Locate the cell with the specified text and output its (x, y) center coordinate. 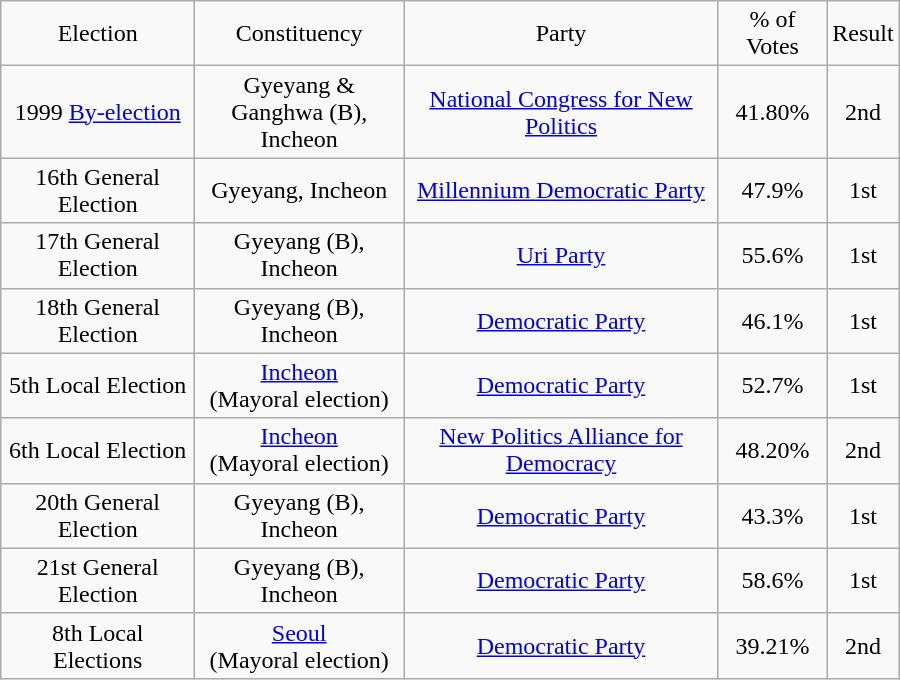
Election (98, 34)
National Congress for New Politics (562, 112)
16th General Election (98, 190)
Millennium Democratic Party (562, 190)
Uri Party (562, 256)
18th General Election (98, 320)
Party (562, 34)
Gyeyang &Ganghwa (B), Incheon (300, 112)
21st GeneralElection (98, 580)
20th General Election (98, 516)
% of Votes (772, 34)
New Politics Alliance for Democracy (562, 450)
8th Local Elections (98, 646)
Constituency (300, 34)
39.21% (772, 646)
Result (863, 34)
6th Local Election (98, 450)
46.1% (772, 320)
Seoul(Mayoral election) (300, 646)
58.6% (772, 580)
47.9% (772, 190)
41.80% (772, 112)
1999 By-election (98, 112)
55.6% (772, 256)
Gyeyang, Incheon (300, 190)
48.20% (772, 450)
5th Local Election (98, 386)
43.3% (772, 516)
52.7% (772, 386)
17th General Election (98, 256)
